Scan for the cell matching the given text and deliver its [X, Y] coordinate at center. 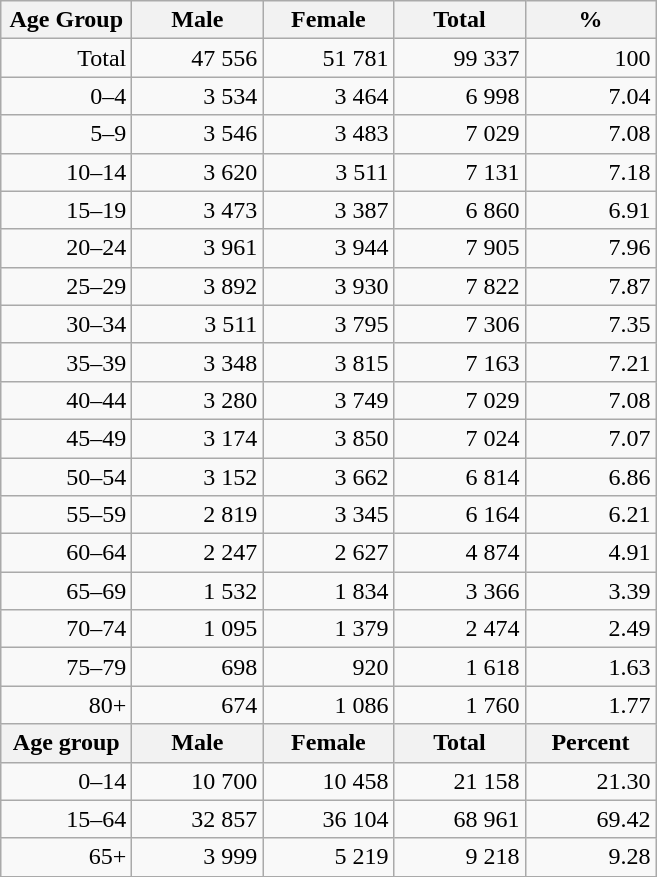
3 366 [460, 591]
55–59 [66, 515]
7.21 [590, 362]
Age Group [66, 20]
3 749 [328, 400]
80+ [66, 705]
2.49 [590, 629]
7 822 [460, 286]
7.96 [590, 248]
3 850 [328, 438]
3 280 [198, 400]
7 024 [460, 438]
3 345 [328, 515]
69.42 [590, 819]
0–4 [66, 96]
99 337 [460, 58]
1.77 [590, 705]
3 999 [198, 857]
6.86 [590, 477]
30–34 [66, 324]
7.35 [590, 324]
2 474 [460, 629]
7.07 [590, 438]
3 961 [198, 248]
% [590, 20]
3 483 [328, 134]
Percent [590, 743]
2 819 [198, 515]
32 857 [198, 819]
21.30 [590, 781]
1 760 [460, 705]
3 620 [198, 172]
7 163 [460, 362]
3 348 [198, 362]
1 379 [328, 629]
65–69 [66, 591]
674 [198, 705]
3 473 [198, 210]
6 164 [460, 515]
10–14 [66, 172]
21 158 [460, 781]
4 874 [460, 553]
Age group [66, 743]
7 905 [460, 248]
51 781 [328, 58]
10 700 [198, 781]
3 174 [198, 438]
4.91 [590, 553]
6 998 [460, 96]
65+ [66, 857]
15–19 [66, 210]
6 814 [460, 477]
698 [198, 667]
1 086 [328, 705]
6.91 [590, 210]
3 152 [198, 477]
7 306 [460, 324]
9.28 [590, 857]
1.63 [590, 667]
3 815 [328, 362]
6 860 [460, 210]
70–74 [66, 629]
68 961 [460, 819]
20–24 [66, 248]
1 834 [328, 591]
5–9 [66, 134]
3 930 [328, 286]
47 556 [198, 58]
50–54 [66, 477]
7.18 [590, 172]
3 662 [328, 477]
3 795 [328, 324]
3 464 [328, 96]
2 247 [198, 553]
36 104 [328, 819]
3 944 [328, 248]
1 532 [198, 591]
3 892 [198, 286]
1 095 [198, 629]
3 534 [198, 96]
45–49 [66, 438]
10 458 [328, 781]
75–79 [66, 667]
60–64 [66, 553]
3.39 [590, 591]
35–39 [66, 362]
0–14 [66, 781]
2 627 [328, 553]
25–29 [66, 286]
7 131 [460, 172]
920 [328, 667]
7.87 [590, 286]
3 387 [328, 210]
3 546 [198, 134]
6.21 [590, 515]
5 219 [328, 857]
40–44 [66, 400]
7.04 [590, 96]
100 [590, 58]
9 218 [460, 857]
15–64 [66, 819]
1 618 [460, 667]
